Search for the cell housing the specified text and yield its [X, Y] center coordinate. 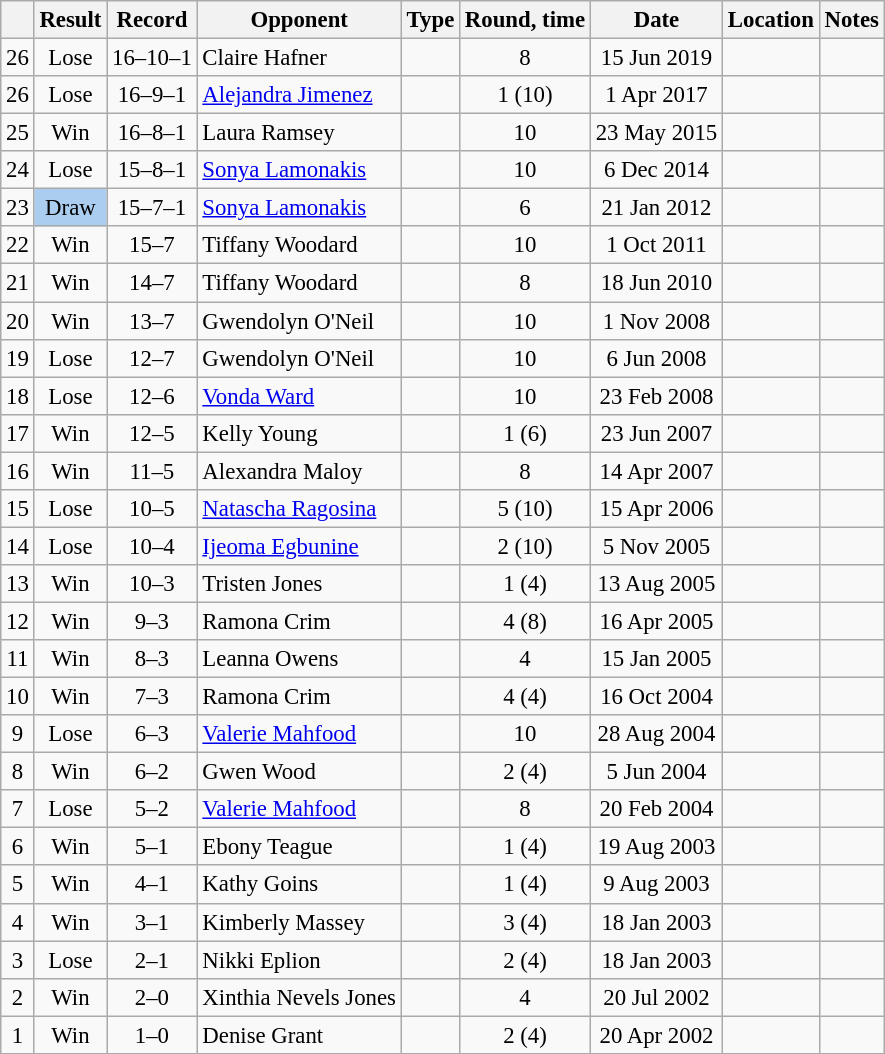
Kimberly Massey [299, 922]
15–8–1 [152, 170]
25 [18, 133]
11–5 [152, 471]
Xinthia Nevels Jones [299, 997]
10–3 [152, 584]
2 (10) [526, 546]
15 Jun 2019 [656, 58]
Claire Hafner [299, 58]
20 Jul 2002 [656, 997]
3 (4) [526, 922]
Record [152, 20]
9 [18, 734]
Kelly Young [299, 433]
4–1 [152, 885]
16 [18, 471]
Vonda Ward [299, 396]
12 [18, 621]
6–3 [152, 734]
16 Apr 2005 [656, 621]
1 [18, 1035]
2 [18, 997]
Opponent [299, 20]
14–7 [152, 283]
13 [18, 584]
6–2 [152, 772]
Kathy Goins [299, 885]
2–0 [152, 997]
12–6 [152, 396]
20 [18, 321]
16–9–1 [152, 95]
Natascha Ragosina [299, 509]
4 (4) [526, 697]
17 [18, 433]
15 Jan 2005 [656, 659]
10–4 [152, 546]
19 [18, 358]
18 Jun 2010 [656, 283]
Alejandra Jimenez [299, 95]
14 Apr 2007 [656, 471]
9–3 [152, 621]
Type [430, 20]
Denise Grant [299, 1035]
16 Oct 2004 [656, 697]
20 Apr 2002 [656, 1035]
5 Nov 2005 [656, 546]
Alexandra Maloy [299, 471]
5 Jun 2004 [656, 772]
Leanna Owens [299, 659]
1 (10) [526, 95]
6 Jun 2008 [656, 358]
5–1 [152, 847]
14 [18, 546]
15–7 [152, 245]
Draw [70, 208]
15 Apr 2006 [656, 509]
Ijeoma Egbunine [299, 546]
Laura Ramsey [299, 133]
7–3 [152, 697]
20 Feb 2004 [656, 809]
8–3 [152, 659]
1 Apr 2017 [656, 95]
28 Aug 2004 [656, 734]
3–1 [152, 922]
12–7 [152, 358]
21 [18, 283]
5 (10) [526, 509]
Gwen Wood [299, 772]
22 [18, 245]
13–7 [152, 321]
Ebony Teague [299, 847]
6 Dec 2014 [656, 170]
4 (8) [526, 621]
1–0 [152, 1035]
21 Jan 2012 [656, 208]
23 Jun 2007 [656, 433]
24 [18, 170]
1 Oct 2011 [656, 245]
Notes [852, 20]
Nikki Eplion [299, 960]
16–10–1 [152, 58]
1 Nov 2008 [656, 321]
Tristen Jones [299, 584]
3 [18, 960]
19 Aug 2003 [656, 847]
13 Aug 2005 [656, 584]
18 [18, 396]
7 [18, 809]
23 [18, 208]
23 Feb 2008 [656, 396]
Result [70, 20]
Location [772, 20]
12–5 [152, 433]
Round, time [526, 20]
15 [18, 509]
15–7–1 [152, 208]
Date [656, 20]
5–2 [152, 809]
10–5 [152, 509]
2–1 [152, 960]
9 Aug 2003 [656, 885]
1 (6) [526, 433]
23 May 2015 [656, 133]
11 [18, 659]
16–8–1 [152, 133]
5 [18, 885]
